Find where the given text appears and provide that cell's center as (X, Y) coordinate. 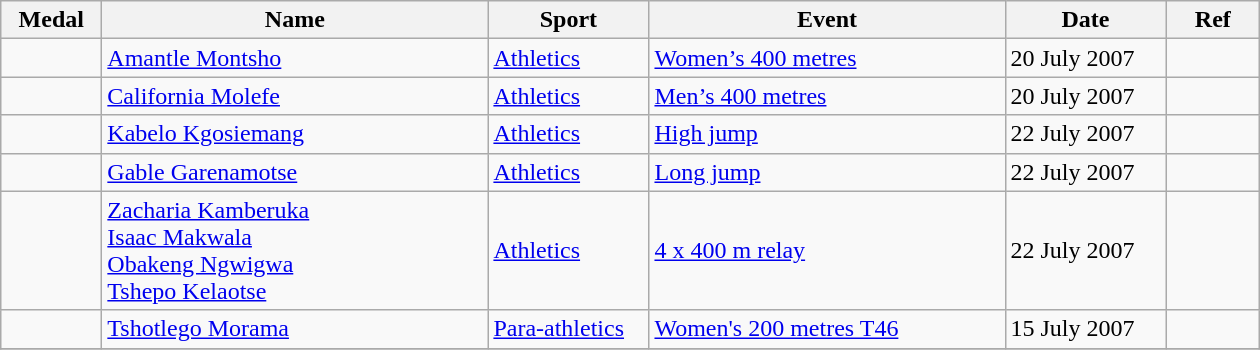
Para-athletics (568, 329)
15 July 2007 (1086, 329)
Kabelo Kgosiemang (295, 134)
Long jump (827, 172)
California Molefe (295, 96)
Women’s 400 metres (827, 58)
Event (827, 20)
Gable Garenamotse (295, 172)
Name (295, 20)
High jump (827, 134)
Women's 200 metres T46 (827, 329)
Tshotlego Morama (295, 329)
Ref (1213, 20)
Amantle Montsho (295, 58)
Medal (52, 20)
Zacharia KamberukaIsaac MakwalaObakeng NgwigwaTshepo Kelaotse (295, 250)
Sport (568, 20)
4 x 400 m relay (827, 250)
Date (1086, 20)
Men’s 400 metres (827, 96)
